Determine the (X, Y) coordinate at the center of the cell enclosing the given text.  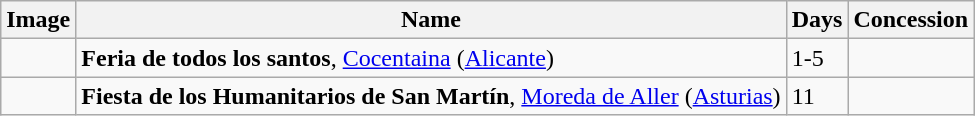
Fiesta de los Humanitarios de San Martín, Moreda de Aller (Asturias) (431, 96)
11 (817, 96)
Concession (911, 20)
Image (38, 20)
Name (431, 20)
Days (817, 20)
Feria de todos los santos, Cocentaina (Alicante) (431, 58)
1-5 (817, 58)
